Pinpoint the cell where the given text exists, returning its (x, y) midpoint coordinate. 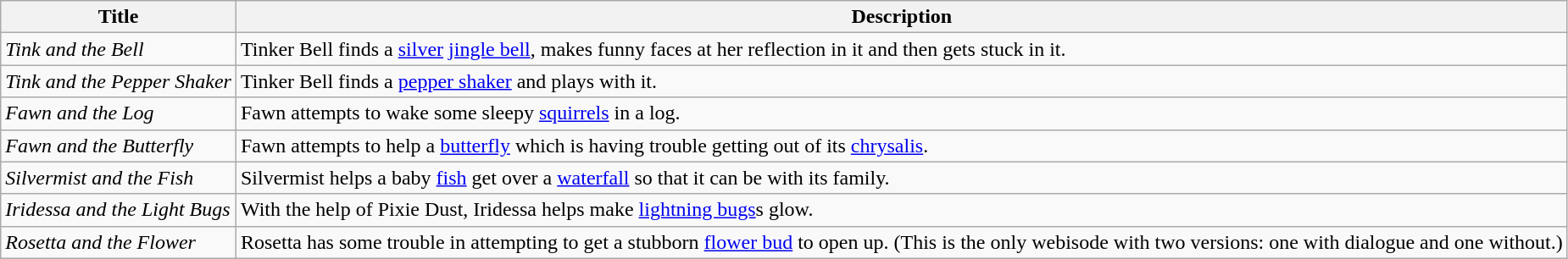
Title (119, 17)
Description (902, 17)
Fawn and the Butterfly (119, 146)
Rosetta and the Flower (119, 242)
Tink and the Pepper Shaker (119, 81)
Tink and the Bell (119, 49)
Tinker Bell finds a pepper shaker and plays with it. (902, 81)
Silvermist helps a baby fish get over a waterfall so that it can be with its family. (902, 178)
Fawn attempts to help a butterfly which is having trouble getting out of its chrysalis. (902, 146)
With the help of Pixie Dust, Iridessa helps make lightning bugss glow. (902, 210)
Fawn and the Log (119, 113)
Iridessa and the Light Bugs (119, 210)
Fawn attempts to wake some sleepy squirrels in a log. (902, 113)
Tinker Bell finds a silver jingle bell, makes funny faces at her reflection in it and then gets stuck in it. (902, 49)
Silvermist and the Fish (119, 178)
